Locate the cell with the specified text and output its (X, Y) center coordinate. 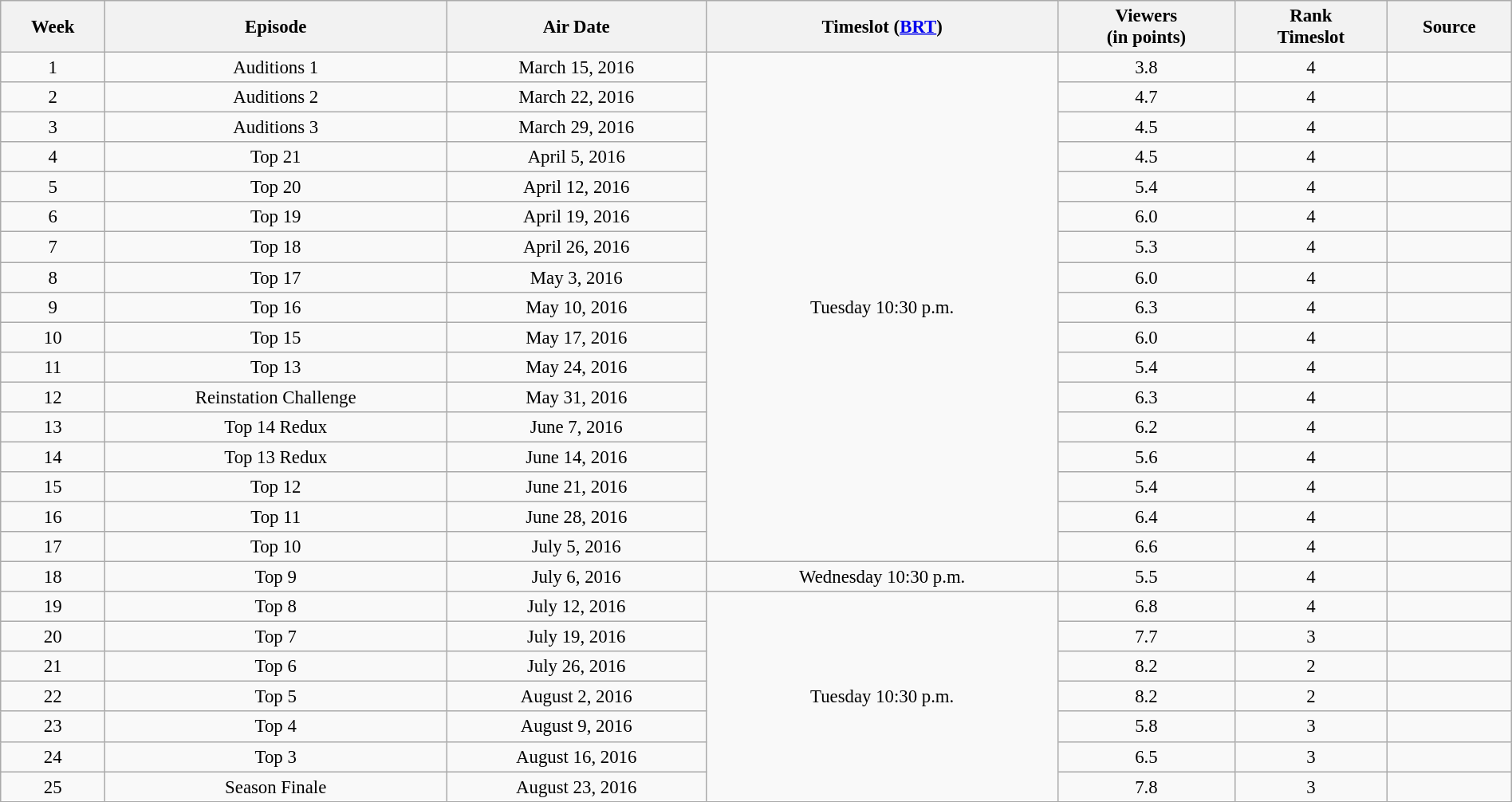
June 21, 2016 (577, 487)
Viewers(in points) (1147, 27)
Auditions 2 (276, 97)
Top 8 (276, 607)
Auditions 3 (276, 128)
May 31, 2016 (577, 397)
Top 17 (276, 277)
July 5, 2016 (577, 547)
June 14, 2016 (577, 457)
6.8 (1147, 607)
July 6, 2016 (577, 577)
RankTimeslot (1311, 27)
15 (53, 487)
6.4 (1147, 517)
April 26, 2016 (577, 247)
August 2, 2016 (577, 697)
6.6 (1147, 547)
Top 18 (276, 247)
July 12, 2016 (577, 607)
23 (53, 727)
1 (53, 68)
Top 6 (276, 666)
Top 19 (276, 218)
5.6 (1147, 457)
13 (53, 427)
16 (53, 517)
April 12, 2016 (577, 187)
19 (53, 607)
April 19, 2016 (577, 218)
Top 7 (276, 637)
Top 15 (276, 337)
Top 10 (276, 547)
Season Finale (276, 787)
Source (1450, 27)
Air Date (577, 27)
March 15, 2016 (577, 68)
Top 16 (276, 307)
7.8 (1147, 787)
6.5 (1147, 757)
21 (53, 666)
12 (53, 397)
25 (53, 787)
June 7, 2016 (577, 427)
May 3, 2016 (577, 277)
17 (53, 547)
Top 21 (276, 157)
August 23, 2016 (577, 787)
Top 20 (276, 187)
May 17, 2016 (577, 337)
August 16, 2016 (577, 757)
6 (53, 218)
Week (53, 27)
20 (53, 637)
May 10, 2016 (577, 307)
Top 13 (276, 367)
June 28, 2016 (577, 517)
5.8 (1147, 727)
10 (53, 337)
March 22, 2016 (577, 97)
5 (53, 187)
Top 4 (276, 727)
July 26, 2016 (577, 666)
3.8 (1147, 68)
6.2 (1147, 427)
7 (53, 247)
Top 11 (276, 517)
7.7 (1147, 637)
11 (53, 367)
Top 9 (276, 577)
Top 3 (276, 757)
18 (53, 577)
August 9, 2016 (577, 727)
March 29, 2016 (577, 128)
8 (53, 277)
Top 5 (276, 697)
April 5, 2016 (577, 157)
May 24, 2016 (577, 367)
Top 13 Redux (276, 457)
4.7 (1147, 97)
Episode (276, 27)
5.3 (1147, 247)
Top 14 Redux (276, 427)
14 (53, 457)
24 (53, 757)
July 19, 2016 (577, 637)
Timeslot (BRT) (882, 27)
Auditions 1 (276, 68)
9 (53, 307)
Wednesday 10:30 p.m. (882, 577)
Top 12 (276, 487)
5.5 (1147, 577)
Reinstation Challenge (276, 397)
22 (53, 697)
